Locate the cell with the specified text and output its (x, y) center coordinate. 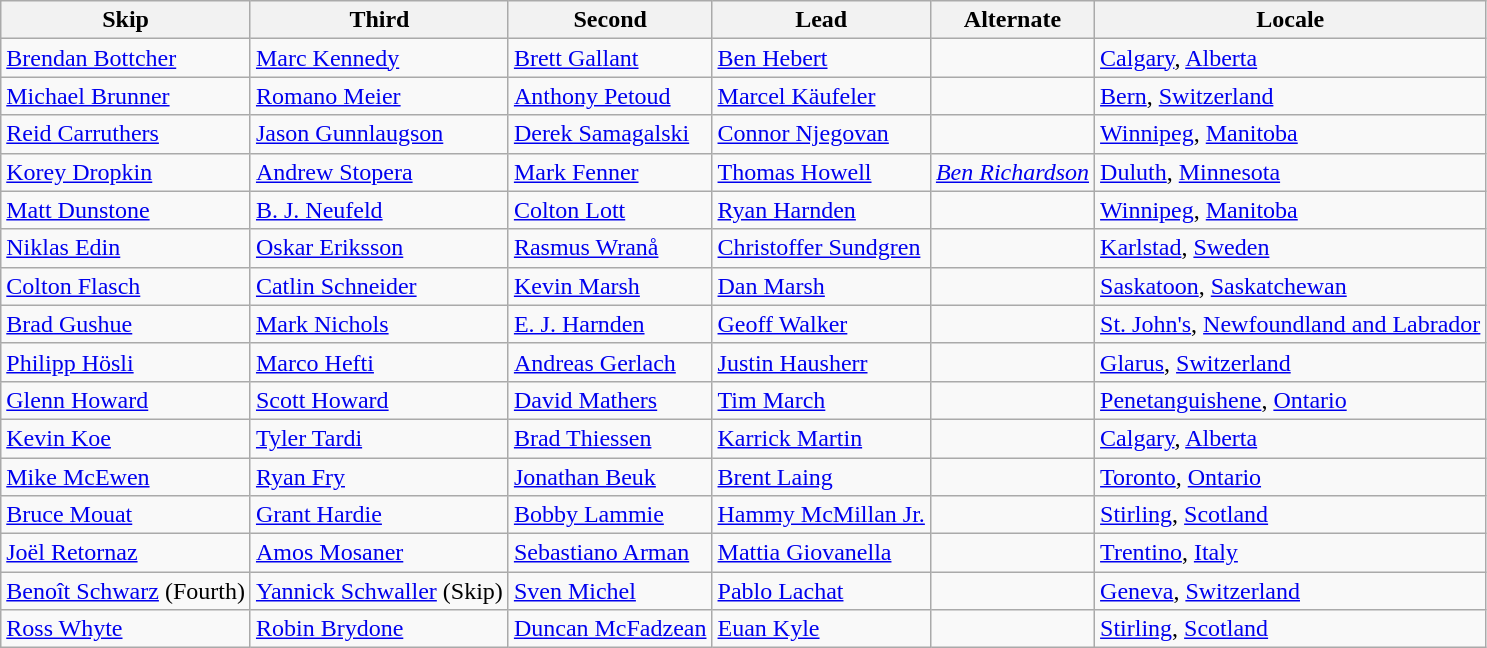
Mattia Giovanella (821, 553)
Romano Meier (379, 96)
Robin Brydone (379, 629)
Pablo Lachat (821, 591)
Penetanguishene, Ontario (1290, 400)
David Mathers (610, 400)
B. J. Neufeld (379, 210)
Duluth, Minnesota (1290, 172)
Kevin Marsh (610, 286)
Joël Retornaz (126, 553)
Marco Hefti (379, 362)
Bobby Lammie (610, 515)
Karlstad, Sweden (1290, 248)
Jonathan Beuk (610, 477)
Kevin Koe (126, 438)
Saskatoon, Saskatchewan (1290, 286)
Anthony Petoud (610, 96)
Derek Samagalski (610, 134)
Bern, Switzerland (1290, 96)
Geneva, Switzerland (1290, 591)
Benoît Schwarz (Fourth) (126, 591)
Amos Mosaner (379, 553)
Marcel Käufeler (821, 96)
Ryan Harnden (821, 210)
Alternate (1012, 20)
Andreas Gerlach (610, 362)
Sven Michel (610, 591)
Ryan Fry (379, 477)
Colton Flasch (126, 286)
Brendan Bottcher (126, 58)
Thomas Howell (821, 172)
Lead (821, 20)
E. J. Harnden (610, 324)
Marc Kennedy (379, 58)
Reid Carruthers (126, 134)
Karrick Martin (821, 438)
Colton Lott (610, 210)
Mike McEwen (126, 477)
St. John's, Newfoundland and Labrador (1290, 324)
Matt Dunstone (126, 210)
Second (610, 20)
Grant Hardie (379, 515)
Euan Kyle (821, 629)
Brad Thiessen (610, 438)
Andrew Stopera (379, 172)
Justin Hausherr (821, 362)
Geoff Walker (821, 324)
Oskar Eriksson (379, 248)
Glarus, Switzerland (1290, 362)
Jason Gunnlaugson (379, 134)
Locale (1290, 20)
Connor Njegovan (821, 134)
Tyler Tardi (379, 438)
Mark Fenner (610, 172)
Hammy McMillan Jr. (821, 515)
Bruce Mouat (126, 515)
Third (379, 20)
Duncan McFadzean (610, 629)
Glenn Howard (126, 400)
Brent Laing (821, 477)
Rasmus Wranå (610, 248)
Brett Gallant (610, 58)
Niklas Edin (126, 248)
Ben Hebert (821, 58)
Trentino, Italy (1290, 553)
Dan Marsh (821, 286)
Yannick Schwaller (Skip) (379, 591)
Christoffer Sundgren (821, 248)
Michael Brunner (126, 96)
Toronto, Ontario (1290, 477)
Tim March (821, 400)
Philipp Hösli (126, 362)
Skip (126, 20)
Scott Howard (379, 400)
Ben Richardson (1012, 172)
Sebastiano Arman (610, 553)
Ross Whyte (126, 629)
Korey Dropkin (126, 172)
Catlin Schneider (379, 286)
Brad Gushue (126, 324)
Mark Nichols (379, 324)
